Locate the cell with the specified text and output its [x, y] center coordinate. 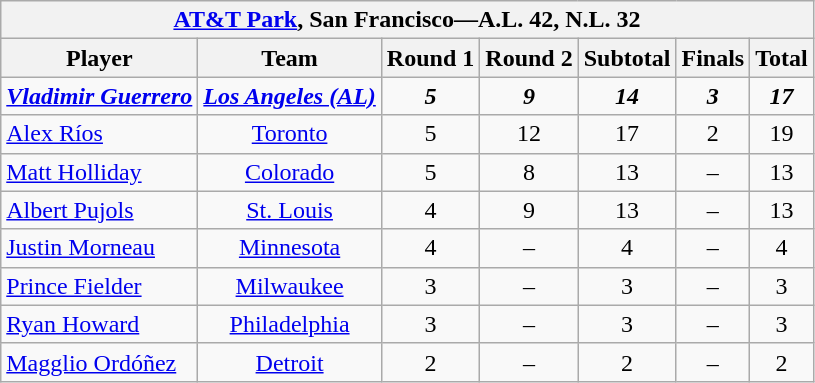
8 [529, 172]
Round 2 [529, 58]
Subtotal [627, 58]
Matt Holliday [100, 172]
AT&T Park, San Francisco—A.L. 42, N.L. 32 [408, 20]
Milwaukee [290, 286]
Philadelphia [290, 324]
Justin Morneau [100, 248]
Magglio Ordóñez [100, 362]
Finals [713, 58]
Toronto [290, 134]
St. Louis [290, 210]
Albert Pujols [100, 210]
Alex Ríos [100, 134]
12 [529, 134]
Los Angeles (AL) [290, 96]
Detroit [290, 362]
Player [100, 58]
Vladimir Guerrero [100, 96]
Round 1 [430, 58]
Total [782, 58]
Minnesota [290, 248]
14 [627, 96]
Team [290, 58]
19 [782, 134]
Prince Fielder [100, 286]
Ryan Howard [100, 324]
Colorado [290, 172]
